Return the (X, Y) coordinate for the center point of the cell that contains the specified text.  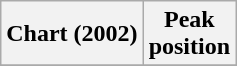
Peak position (189, 34)
Chart (2002) (72, 34)
